Locate the cell with the specified text and output its (x, y) center coordinate. 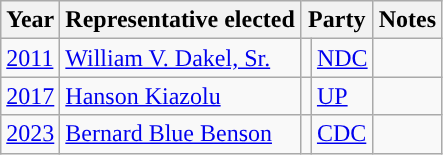
2017 (30, 96)
Year (30, 20)
NDC (342, 58)
Hanson Kiazolu (180, 96)
CDC (342, 134)
Representative elected (180, 20)
2011 (30, 58)
William V. Dakel, Sr. (180, 58)
Bernard Blue Benson (180, 134)
2023 (30, 134)
Notes (407, 20)
UP (342, 96)
Party (336, 20)
